Detect which cell encompasses the target text, then output its [x, y] center coordinate. 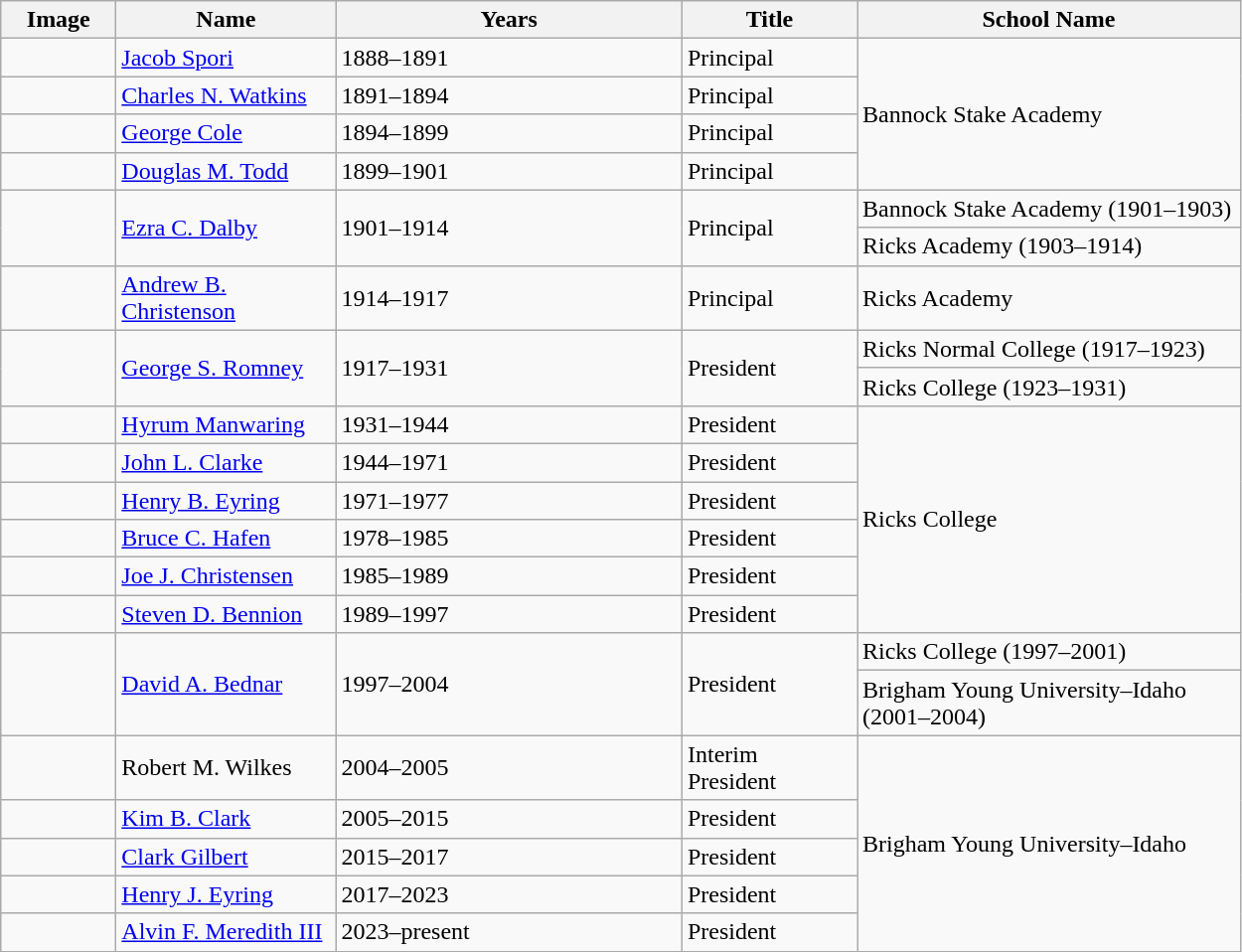
1891–1894 [509, 95]
Andrew B. Christenson [227, 298]
Ricks Academy [1048, 298]
Steven D. Bennion [227, 614]
1914–1917 [509, 298]
Ricks Normal College (1917–1923) [1048, 349]
Ricks College (1923–1931) [1048, 387]
School Name [1048, 20]
Kim B. Clark [227, 819]
Charles N. Watkins [227, 95]
Ricks College (1997–2001) [1048, 652]
1888–1891 [509, 58]
1997–2004 [509, 684]
Douglas M. Todd [227, 171]
1985–1989 [509, 576]
Years [509, 20]
Joe J. Christensen [227, 576]
Bannock Stake Academy (1901–1903) [1048, 209]
Title [769, 20]
2004–2005 [509, 767]
Name [227, 20]
Robert M. Wilkes [227, 767]
Alvin F. Meredith III [227, 932]
Ezra C. Dalby [227, 228]
George S. Romney [227, 368]
Bannock Stake Academy [1048, 114]
2005–2015 [509, 819]
John L. Clarke [227, 462]
1931–1944 [509, 424]
David A. Bednar [227, 684]
Clark Gilbert [227, 857]
1894–1899 [509, 133]
Brigham Young University–Idaho (2001–2004) [1048, 704]
1978–1985 [509, 539]
1901–1914 [509, 228]
2017–2023 [509, 894]
Image [59, 20]
Henry B. Eyring [227, 500]
2015–2017 [509, 857]
Jacob Spori [227, 58]
Brigham Young University–Idaho [1048, 843]
Henry J. Eyring [227, 894]
Ricks Academy (1903–1914) [1048, 246]
George Cole [227, 133]
Bruce C. Hafen [227, 539]
Ricks College [1048, 519]
1989–1997 [509, 614]
Hyrum Manwaring [227, 424]
1971–1977 [509, 500]
2023–present [509, 932]
1917–1931 [509, 368]
Interim President [769, 767]
1899–1901 [509, 171]
1944–1971 [509, 462]
